Detect which cell encompasses the target text, then output its (X, Y) center coordinate. 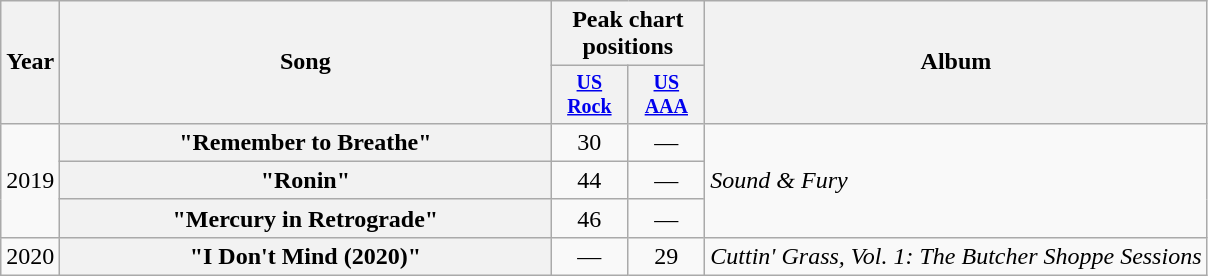
"I Don't Mind (2020)" (306, 256)
USRock (590, 94)
USAAA (666, 94)
44 (590, 180)
Peak chart positions (628, 34)
Sound & Fury (956, 180)
Album (956, 62)
2020 (30, 256)
"Mercury in Retrograde" (306, 218)
Year (30, 62)
46 (590, 218)
2019 (30, 180)
29 (666, 256)
"Ronin" (306, 180)
30 (590, 142)
"Remember to Breathe" (306, 142)
Song (306, 62)
Cuttin' Grass, Vol. 1: The Butcher Shoppe Sessions (956, 256)
